Capture the cell that displays the provided text and extract its (x, y) central coordinate. 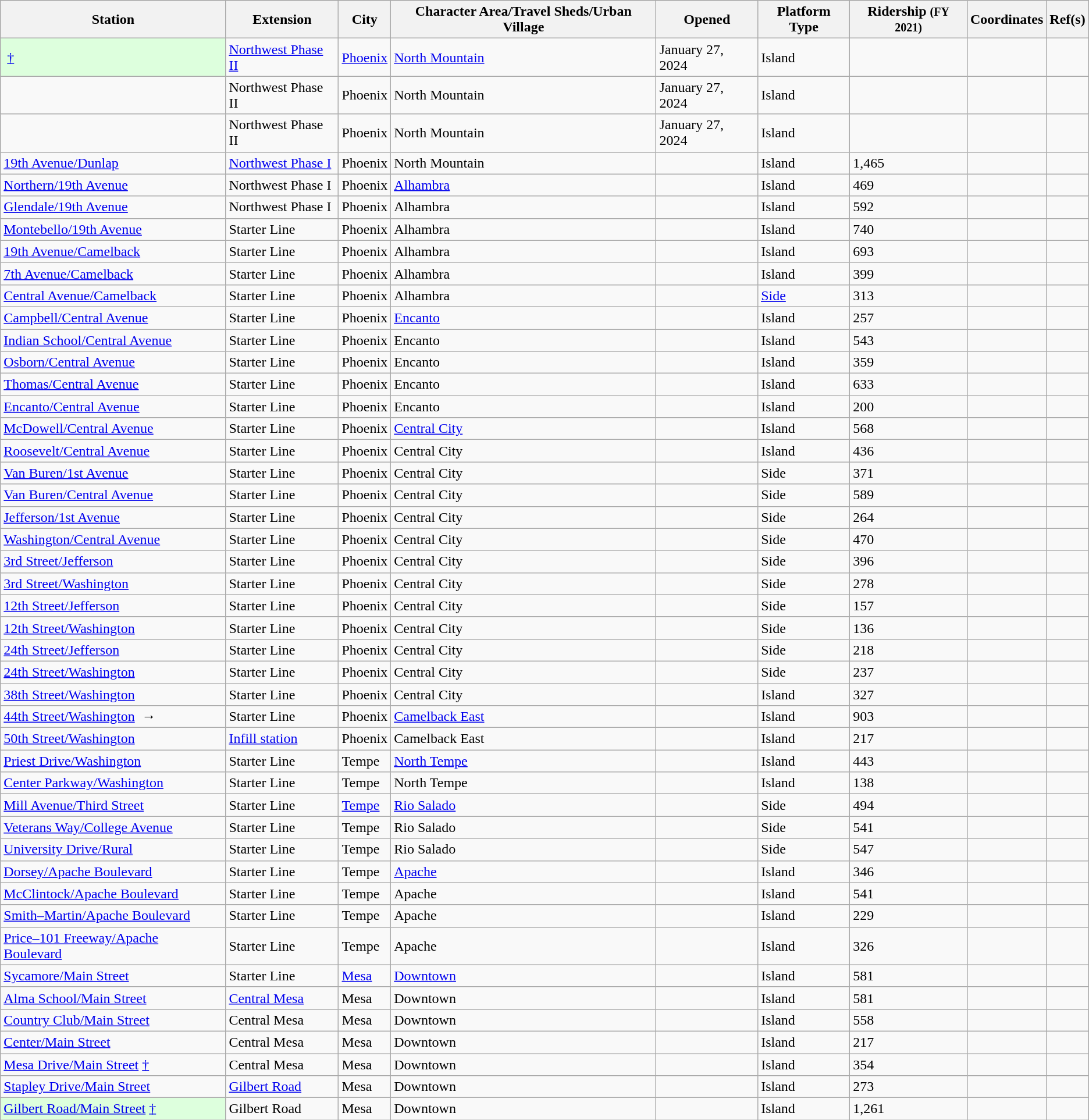
273 (909, 1087)
278 (909, 584)
359 (909, 362)
University Drive/Rural (113, 849)
558 (909, 1020)
Montebello/19th Avenue (113, 229)
547 (909, 849)
38th Street/Washington (113, 694)
218 (909, 650)
Price–101 Freeway/Apache Boulevard (113, 946)
50th Street/Washington (113, 739)
Priest Drive/Washington (113, 761)
Stapley Drive/Main Street (113, 1087)
470 (909, 539)
Platform Type (804, 20)
633 (909, 385)
Alma School/Main Street (113, 998)
1,261 (909, 1109)
Mesa Drive/Main Street † (113, 1064)
Indian School/Central Avenue (113, 340)
19th Avenue/Camelback (113, 251)
Center Parkway/Washington (113, 783)
693 (909, 251)
12th Street/Jefferson (113, 606)
3rd Street/Washington (113, 584)
313 (909, 296)
157 (909, 606)
543 (909, 340)
City (365, 20)
Sycamore/Main Street (113, 976)
399 (909, 273)
Smith–Martin/Apache Boulevard (113, 916)
229 (909, 916)
44th Street/Washington → (113, 717)
Jefferson/1st Avenue (113, 517)
Washington/Central Avenue (113, 539)
Central Avenue/Camelback (113, 296)
740 (909, 229)
443 (909, 761)
354 (909, 1064)
200 (909, 407)
264 (909, 517)
Infill station (282, 739)
436 (909, 451)
Coordinates (1006, 20)
327 (909, 694)
903 (909, 717)
Ridership (FY 2021) (909, 20)
Character Area/Travel Sheds/Urban Village (524, 20)
371 (909, 473)
346 (909, 872)
568 (909, 429)
237 (909, 672)
1,465 (909, 163)
326 (909, 946)
Dorsey/Apache Boulevard (113, 872)
Opened (707, 20)
Van Buren/Central Avenue (113, 495)
396 (909, 561)
Veterans Way/College Avenue (113, 827)
† (113, 57)
Country Club/Main Street (113, 1020)
3rd Street/Jefferson (113, 561)
Center/Main Street (113, 1042)
257 (909, 318)
24th Street/Jefferson (113, 650)
Roosevelt/Central Avenue (113, 451)
469 (909, 185)
Station (113, 20)
McClintock/Apache Boulevard (113, 894)
589 (909, 495)
Mill Avenue/Third Street (113, 805)
12th Street/Washington (113, 628)
Encanto/Central Avenue (113, 407)
7th Avenue/Camelback (113, 273)
24th Street/Washington (113, 672)
Extension (282, 20)
Van Buren/1st Avenue (113, 473)
Thomas/Central Avenue (113, 385)
Gilbert Road/Main Street † (113, 1109)
136 (909, 628)
19th Avenue/Dunlap (113, 163)
138 (909, 783)
Ref(s) (1067, 20)
Northern/19th Avenue (113, 185)
592 (909, 207)
McDowell/Central Avenue (113, 429)
494 (909, 805)
Glendale/19th Avenue (113, 207)
Osborn/Central Avenue (113, 362)
Campbell/Central Avenue (113, 318)
